Return the [x, y] coordinate for the center point of the cell that contains the specified text.  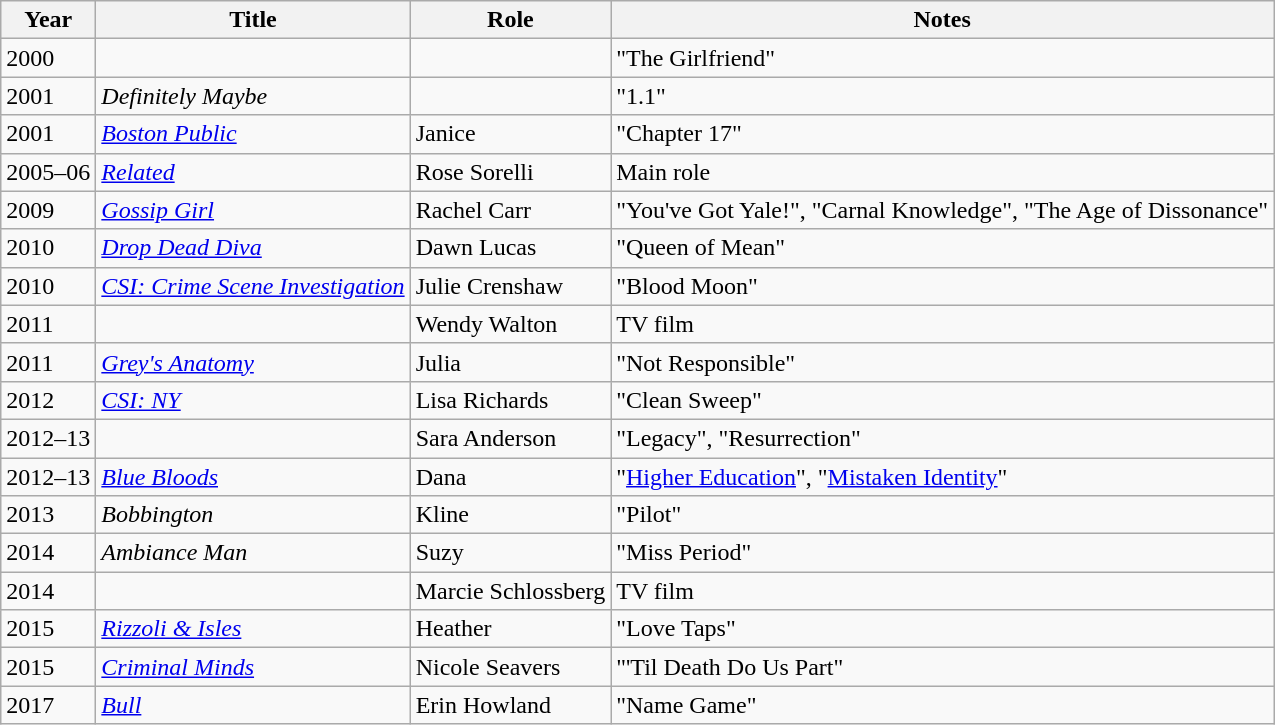
2000 [48, 58]
"Love Taps" [942, 629]
"The Girlfriend" [942, 58]
Main role [942, 172]
Heather [510, 629]
Definitely Maybe [253, 96]
Gossip Girl [253, 210]
Bull [253, 705]
2005–06 [48, 172]
CSI: NY [253, 400]
Boston Public [253, 134]
Dana [510, 477]
"Clean Sweep" [942, 400]
Rizzoli & Isles [253, 629]
Erin Howland [510, 705]
2012 [48, 400]
Role [510, 20]
"Blood Moon" [942, 286]
Marcie Schlossberg [510, 591]
Lisa Richards [510, 400]
Grey's Anatomy [253, 362]
Notes [942, 20]
"Chapter 17" [942, 134]
Suzy [510, 553]
Ambiance Man [253, 553]
Nicole Seavers [510, 667]
Julia [510, 362]
"Miss Period" [942, 553]
"Queen of Mean" [942, 248]
2013 [48, 515]
2009 [48, 210]
Rose Sorelli [510, 172]
"Pilot" [942, 515]
Rachel Carr [510, 210]
Criminal Minds [253, 667]
Year [48, 20]
Drop Dead Diva [253, 248]
Bobbington [253, 515]
"Higher Education", "Mistaken Identity" [942, 477]
Janice [510, 134]
Blue Bloods [253, 477]
"1.1" [942, 96]
"Not Responsible" [942, 362]
Kline [510, 515]
"Name Game" [942, 705]
Wendy Walton [510, 324]
2017 [48, 705]
Sara Anderson [510, 438]
Julie Crenshaw [510, 286]
CSI: Crime Scene Investigation [253, 286]
Related [253, 172]
"'Til Death Do Us Part" [942, 667]
Dawn Lucas [510, 248]
Title [253, 20]
"You've Got Yale!", "Carnal Knowledge", "The Age of Dissonance" [942, 210]
"Legacy", "Resurrection" [942, 438]
